Return [x, y] of the center of cell containing provided text 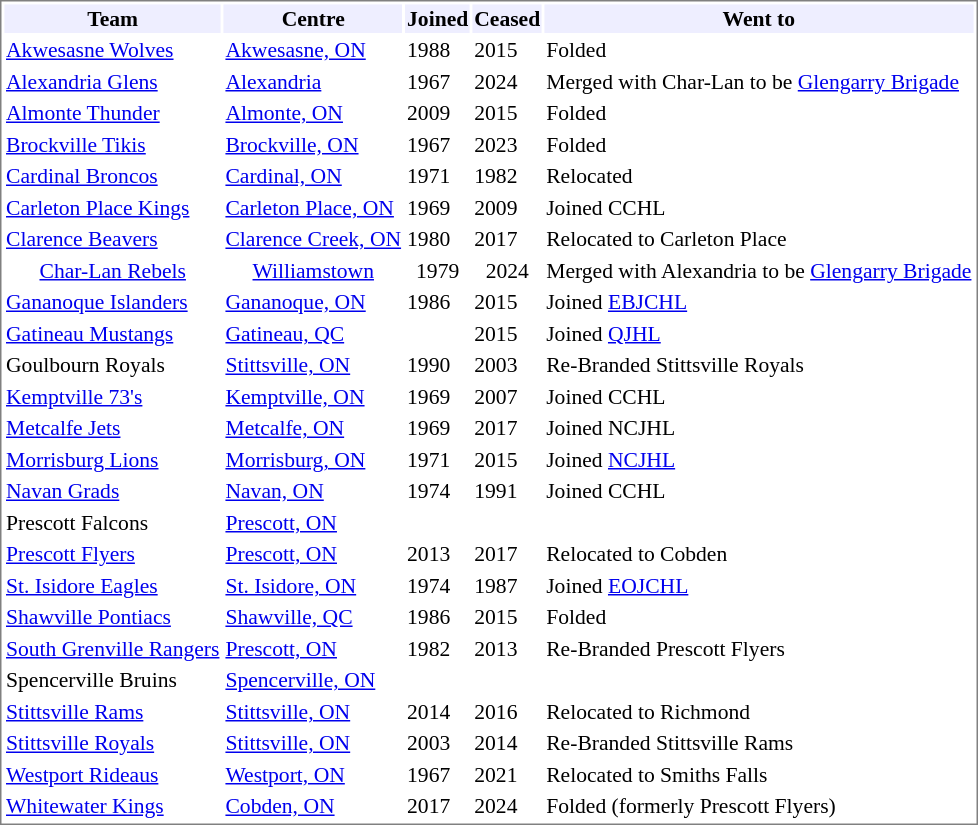
Relocated to Richmond [759, 712]
Joined [438, 18]
Joined EBJCHL [759, 302]
Whitewater Kings [112, 806]
St. Isidore Eagles [112, 586]
Navan Grads [112, 491]
Shawville Pontiacs [112, 617]
1990 [438, 365]
1979 [438, 270]
Merged with Alexandria to be Glengarry Brigade [759, 270]
Almonte, ON [314, 113]
Prescott Flyers [112, 554]
2016 [508, 712]
Went to [759, 18]
Metcalfe, ON [314, 428]
Spencerville Bruins [112, 680]
Carleton Place Kings [112, 208]
1987 [508, 586]
Gatineau Mustangs [112, 334]
Ceased [508, 18]
Brockville, ON [314, 144]
Relocated to Cobden [759, 554]
South Grenville Rangers [112, 648]
Folded (formerly Prescott Flyers) [759, 806]
Akwesasne, ON [314, 50]
1991 [508, 491]
Kemptville, ON [314, 396]
Akwesasne Wolves [112, 50]
Navan, ON [314, 491]
Gatineau, QC [314, 334]
Westport, ON [314, 774]
1988 [438, 50]
Gananoque, ON [314, 302]
Brockville Tikis [112, 144]
Re-Branded Stittsville Royals [759, 365]
Re-Branded Prescott Flyers [759, 648]
Spencerville, ON [314, 680]
Relocated to Carleton Place [759, 239]
Merged with Char-Lan to be Glengarry Brigade [759, 82]
Westport Rideaus [112, 774]
Williamstown [314, 270]
Kemptville 73's [112, 396]
Joined EOJCHL [759, 586]
Goulbourn Royals [112, 365]
Carleton Place, ON [314, 208]
Clarence Beavers [112, 239]
Prescott Falcons [112, 522]
Gananoque Islanders [112, 302]
Metcalfe Jets [112, 428]
Almonte Thunder [112, 113]
Relocated to Smiths Falls [759, 774]
Centre [314, 18]
St. Isidore, ON [314, 586]
Cobden, ON [314, 806]
Shawville, QC [314, 617]
Stittsville Rams [112, 712]
Joined QJHL [759, 334]
Relocated [759, 176]
2021 [508, 774]
Team [112, 18]
Cardinal, ON [314, 176]
Clarence Creek, ON [314, 239]
2007 [508, 396]
Morrisburg, ON [314, 460]
2023 [508, 144]
Stittsville Royals [112, 743]
Morrisburg Lions [112, 460]
Alexandria Glens [112, 82]
1980 [438, 239]
Char-Lan Rebels [112, 270]
Alexandria [314, 82]
Cardinal Broncos [112, 176]
Re-Branded Stittsville Rams [759, 743]
